Search for the cell housing the specified text and yield its (x, y) center coordinate. 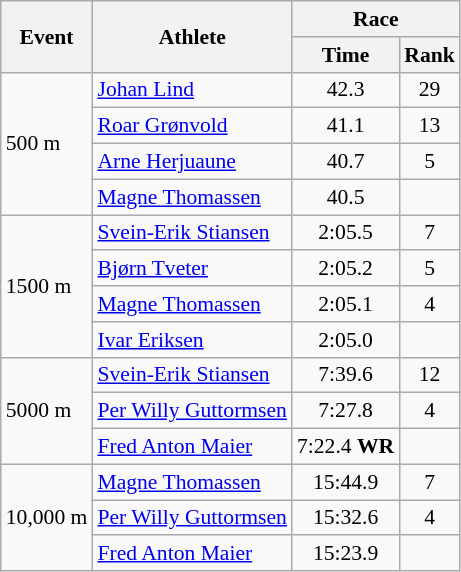
15:23.9 (346, 554)
12 (430, 375)
42.3 (346, 90)
2:05.0 (346, 340)
40.5 (346, 197)
7:39.6 (346, 375)
Event (47, 36)
Race (376, 19)
Bjørn Tveter (192, 269)
500 m (47, 143)
Time (346, 55)
Ivar Eriksen (192, 340)
Roar Grønvold (192, 126)
10,000 m (47, 518)
40.7 (346, 162)
5000 m (47, 410)
7:27.8 (346, 411)
1500 m (47, 286)
Rank (430, 55)
15:44.9 (346, 482)
2:05.1 (346, 304)
29 (430, 90)
7:22.4 WR (346, 447)
41.1 (346, 126)
2:05.2 (346, 269)
Arne Herjuaune (192, 162)
Athlete (192, 36)
2:05.5 (346, 233)
Johan Lind (192, 90)
15:32.6 (346, 518)
13 (430, 126)
